Scan for the cell matching the given text and deliver its [x, y] coordinate at center. 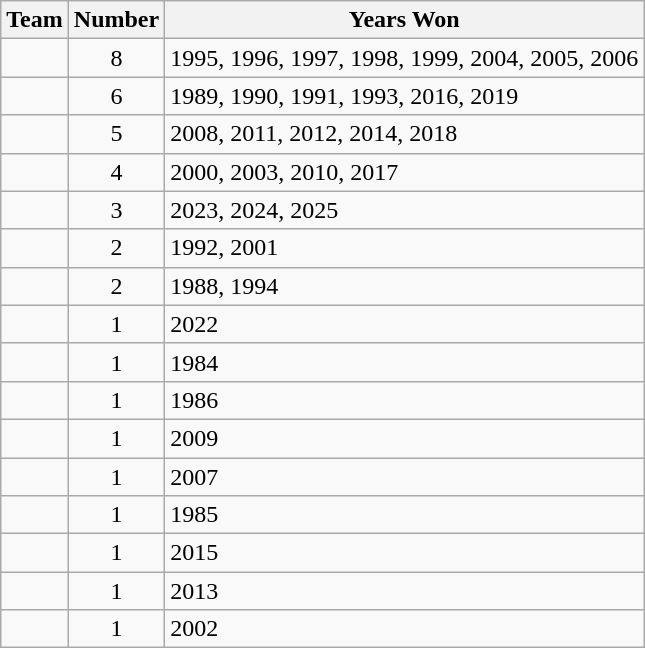
2002 [404, 629]
1989, 1990, 1991, 1993, 2016, 2019 [404, 96]
5 [116, 134]
1985 [404, 515]
2015 [404, 553]
2008, 2011, 2012, 2014, 2018 [404, 134]
Number [116, 20]
1986 [404, 400]
2023, 2024, 2025 [404, 210]
1992, 2001 [404, 248]
4 [116, 172]
2007 [404, 477]
2022 [404, 324]
2013 [404, 591]
Team [35, 20]
Years Won [404, 20]
2009 [404, 438]
1995, 1996, 1997, 1998, 1999, 2004, 2005, 2006 [404, 58]
2000, 2003, 2010, 2017 [404, 172]
1988, 1994 [404, 286]
1984 [404, 362]
3 [116, 210]
8 [116, 58]
6 [116, 96]
